Pinpoint the cell where the given text exists, returning its [x, y] midpoint coordinate. 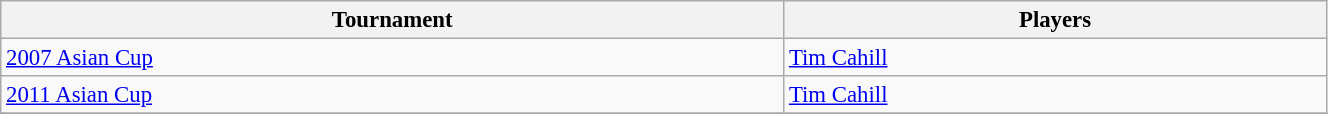
Tournament [392, 20]
2007 Asian Cup [392, 58]
Players [1056, 20]
2011 Asian Cup [392, 95]
